Capture the cell that displays the provided text and extract its [X, Y] central coordinate. 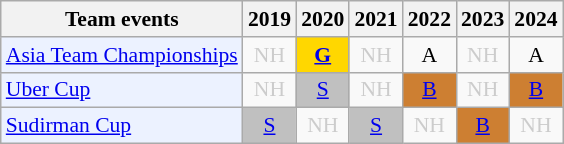
Sudirman Cup [122, 126]
2024 [536, 19]
2019 [270, 19]
2023 [482, 19]
Team events [122, 19]
2022 [430, 19]
2020 [322, 19]
2021 [376, 19]
Uber Cup [122, 90]
Asia Team Championships [122, 55]
G [322, 55]
